For the text-containing cell, return its midpoint in (X, Y) coordinate format. 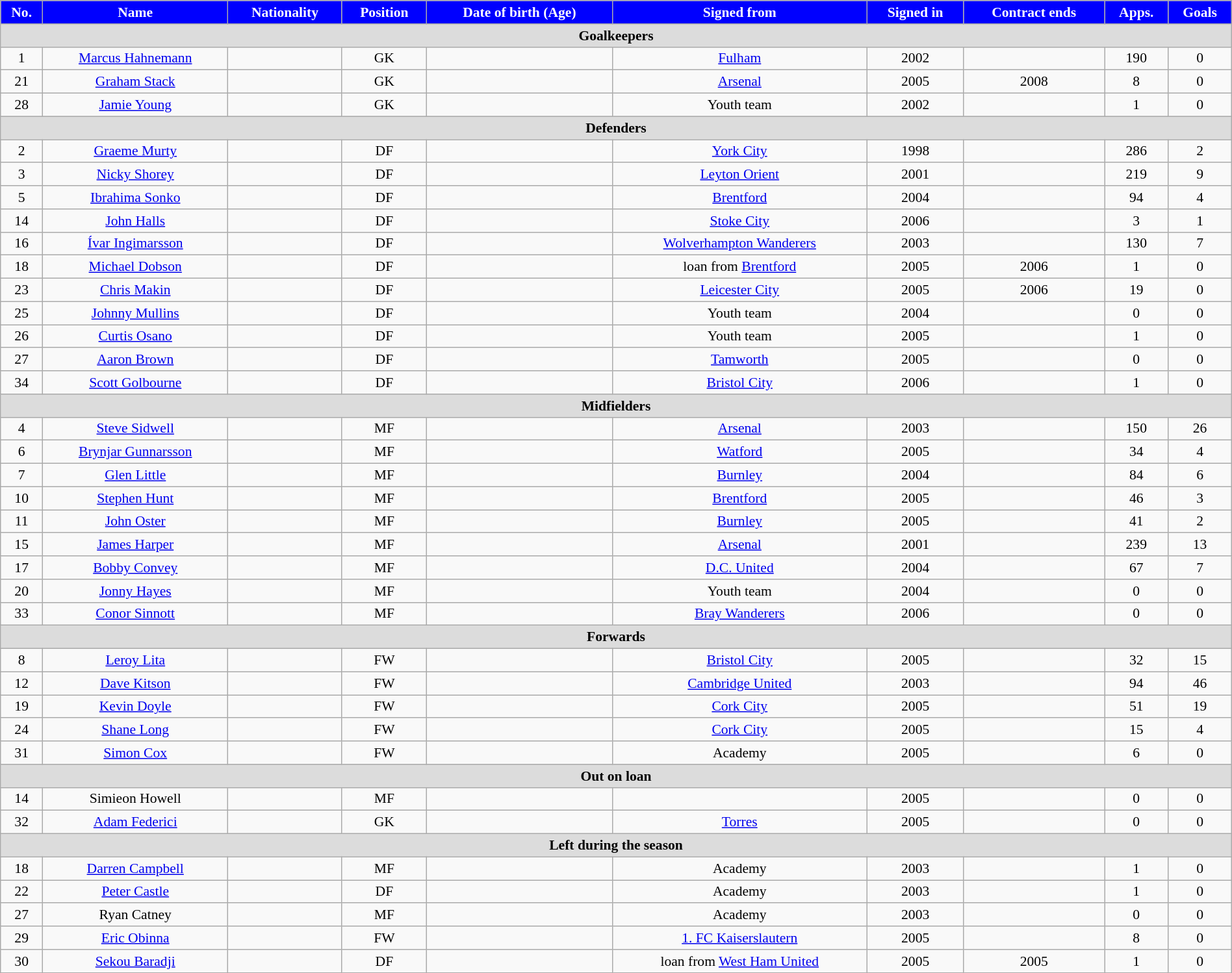
41 (1136, 522)
Name (135, 12)
Ívar Ingimarsson (135, 244)
5 (22, 197)
Position (385, 12)
22 (22, 892)
Scott Golbourne (135, 383)
Midfielders (616, 406)
Ibrahima Sonko (135, 197)
67 (1136, 568)
No. (22, 12)
Michael Dobson (135, 267)
10 (22, 498)
Simieon Howell (135, 799)
Curtis Osano (135, 336)
1. FC Kaiserslautern (739, 938)
12 (22, 683)
Bobby Convey (135, 568)
York City (739, 151)
Chris Makin (135, 290)
Leroy Lita (135, 661)
20 (22, 591)
Bray Wanderers (739, 614)
Cambridge United (739, 683)
Tamworth (739, 360)
Brynjar Gunnarsson (135, 452)
Stephen Hunt (135, 498)
130 (1136, 244)
Goals (1200, 12)
Glen Little (135, 475)
Graham Stack (135, 82)
30 (22, 961)
loan from Brentford (739, 267)
25 (22, 313)
28 (22, 105)
Nicky Shorey (135, 175)
Marcus Hahnemann (135, 58)
James Harper (135, 545)
239 (1136, 545)
24 (22, 730)
Stoke City (739, 221)
Graeme Murty (135, 151)
Watford (739, 452)
286 (1136, 151)
9 (1200, 175)
1998 (915, 151)
Ryan Catney (135, 915)
Steve Sidwell (135, 429)
Left during the season (616, 846)
Simon Cox (135, 753)
11 (22, 522)
loan from West Ham United (739, 961)
Kevin Doyle (135, 707)
Leyton Orient (739, 175)
Adam Federici (135, 822)
150 (1136, 429)
17 (22, 568)
John Halls (135, 221)
Peter Castle (135, 892)
Aaron Brown (135, 360)
Wolverhampton Wanderers (739, 244)
29 (22, 938)
Jamie Young (135, 105)
Sekou Baradji (135, 961)
16 (22, 244)
Forwards (616, 637)
23 (22, 290)
13 (1200, 545)
Johnny Mullins (135, 313)
Darren Campbell (135, 868)
219 (1136, 175)
2008 (1034, 82)
Signed from (739, 12)
31 (22, 753)
Jonny Hayes (135, 591)
Shane Long (135, 730)
John Oster (135, 522)
190 (1136, 58)
D.C. United (739, 568)
Goalkeepers (616, 36)
Contract ends (1034, 12)
33 (22, 614)
Apps. (1136, 12)
Out on loan (616, 776)
Signed in (915, 12)
Leicester City (739, 290)
Dave Kitson (135, 683)
Fulham (739, 58)
Eric Obinna (135, 938)
21 (22, 82)
84 (1136, 475)
Conor Sinnott (135, 614)
Date of birth (Age) (520, 12)
Torres (739, 822)
51 (1136, 707)
Defenders (616, 128)
Nationality (285, 12)
